For the text-containing cell, return its midpoint in (X, Y) coordinate format. 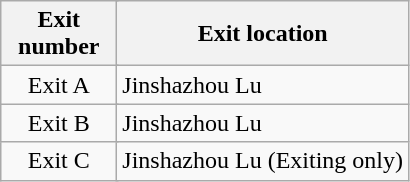
Exit B (59, 123)
Exit C (59, 161)
Exit A (59, 85)
Exit number (59, 34)
Jinshazhou Lu (Exiting only) (263, 161)
Exit location (263, 34)
